From the cell containing the given text, extract its center point as [x, y] coordinate. 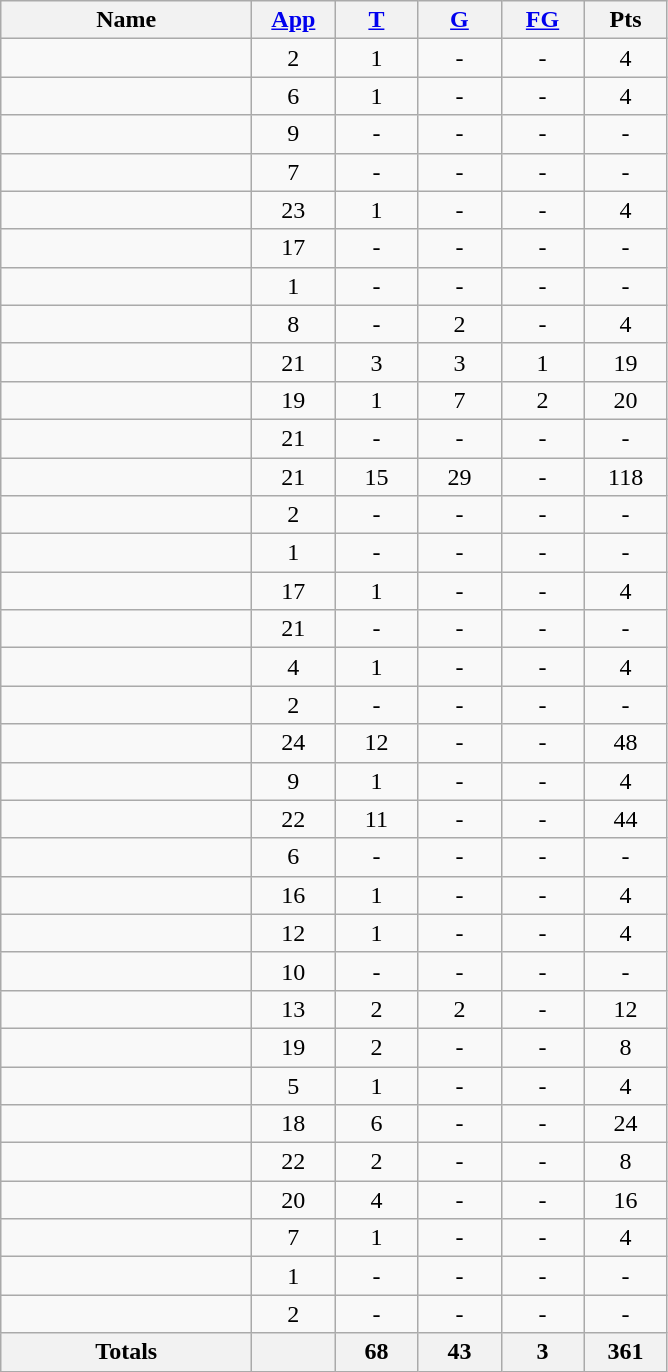
23 [294, 210]
68 [376, 1352]
11 [376, 819]
118 [626, 477]
Totals [126, 1352]
5 [294, 1085]
29 [460, 477]
Name [126, 20]
FG [542, 20]
13 [294, 1009]
15 [376, 477]
G [460, 20]
Pts [626, 20]
361 [626, 1352]
T [376, 20]
18 [294, 1124]
44 [626, 819]
App [294, 20]
48 [626, 743]
10 [294, 971]
43 [460, 1352]
